Return the [x, y] coordinate for the center point of the cell that contains the specified text.  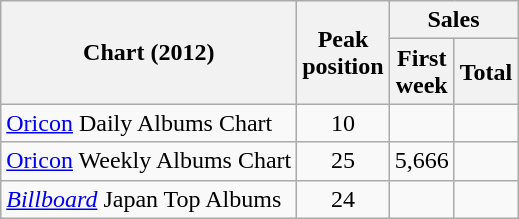
Sales [454, 20]
10 [343, 123]
Peakposition [343, 52]
24 [343, 199]
Total [486, 72]
Oricon Weekly Albums Chart [149, 161]
Oricon Daily Albums Chart [149, 123]
Firstweek [422, 72]
5,666 [422, 161]
Chart (2012) [149, 52]
Billboard Japan Top Albums [149, 199]
25 [343, 161]
